Search for the cell housing the specified text and yield its [X, Y] center coordinate. 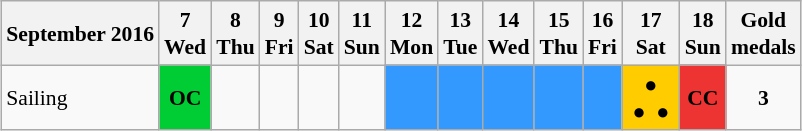
3 [764, 97]
13Tue [460, 33]
9Fri [280, 33]
CC [703, 97]
12Mon [412, 33]
OC [185, 97]
● ● ● [651, 97]
18Sun [703, 33]
7Wed [185, 33]
15Thu [558, 33]
Goldmedals [764, 33]
September 2016 [80, 33]
8Thu [236, 33]
14Wed [508, 33]
10Sat [319, 33]
16Fri [602, 33]
Sailing [80, 97]
17Sat [651, 33]
11Sun [362, 33]
